From the cell containing the given text, extract its center point as (X, Y) coordinate. 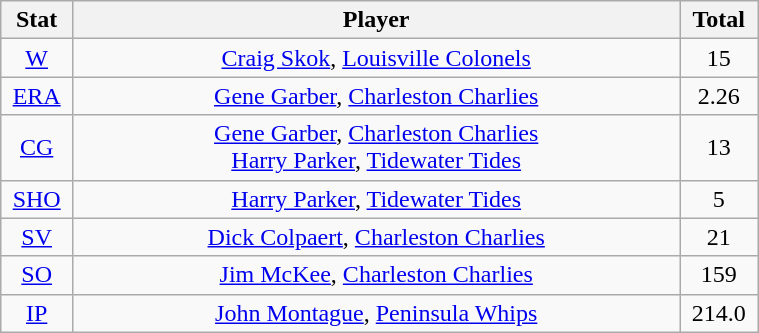
13 (719, 148)
214.0 (719, 313)
Harry Parker, Tidewater Tides (376, 199)
John Montague, Peninsula Whips (376, 313)
Craig Skok, Louisville Colonels (376, 58)
Dick Colpaert, Charleston Charlies (376, 237)
21 (719, 237)
Player (376, 20)
159 (719, 275)
IP (37, 313)
Gene Garber, Charleston Charlies Harry Parker, Tidewater Tides (376, 148)
ERA (37, 96)
2.26 (719, 96)
W (37, 58)
SV (37, 237)
SHO (37, 199)
SO (37, 275)
Total (719, 20)
5 (719, 199)
Jim McKee, Charleston Charlies (376, 275)
CG (37, 148)
15 (719, 58)
Gene Garber, Charleston Charlies (376, 96)
Stat (37, 20)
